Capture the cell that displays the provided text and extract its [x, y] central coordinate. 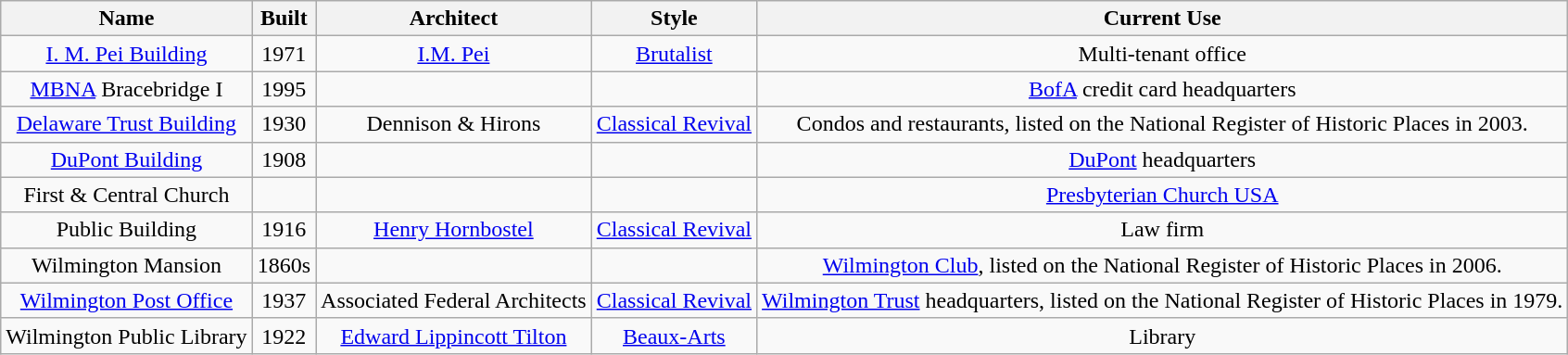
First & Central Church [126, 195]
Beaux-Arts [674, 336]
Public Building [126, 230]
Wilmington Mansion [126, 265]
Wilmington Post Office [126, 300]
1971 [284, 54]
Law firm [1162, 230]
DuPont headquarters [1162, 159]
Wilmington Public Library [126, 336]
Current Use [1162, 19]
BofA credit card headquarters [1162, 89]
1916 [284, 230]
Built [284, 19]
Brutalist [674, 54]
Library [1162, 336]
1930 [284, 124]
1908 [284, 159]
Henry Hornbostel [454, 230]
Architect [454, 19]
Wilmington Trust headquarters, listed on the National Register of Historic Places in 1979. [1162, 300]
Multi-tenant office [1162, 54]
Condos and restaurants, listed on the National Register of Historic Places in 2003. [1162, 124]
Style [674, 19]
1922 [284, 336]
I. M. Pei Building [126, 54]
Wilmington Club, listed on the National Register of Historic Places in 2006. [1162, 265]
1860s [284, 265]
MBNA Bracebridge I [126, 89]
Edward Lippincott Tilton [454, 336]
Presbyterian Church USA [1162, 195]
Associated Federal Architects [454, 300]
1995 [284, 89]
DuPont Building [126, 159]
Delaware Trust Building [126, 124]
I.M. Pei [454, 54]
Dennison & Hirons [454, 124]
1937 [284, 300]
Name [126, 19]
